Extract the (x, y) coordinate from the center of the cell holding the provided text.  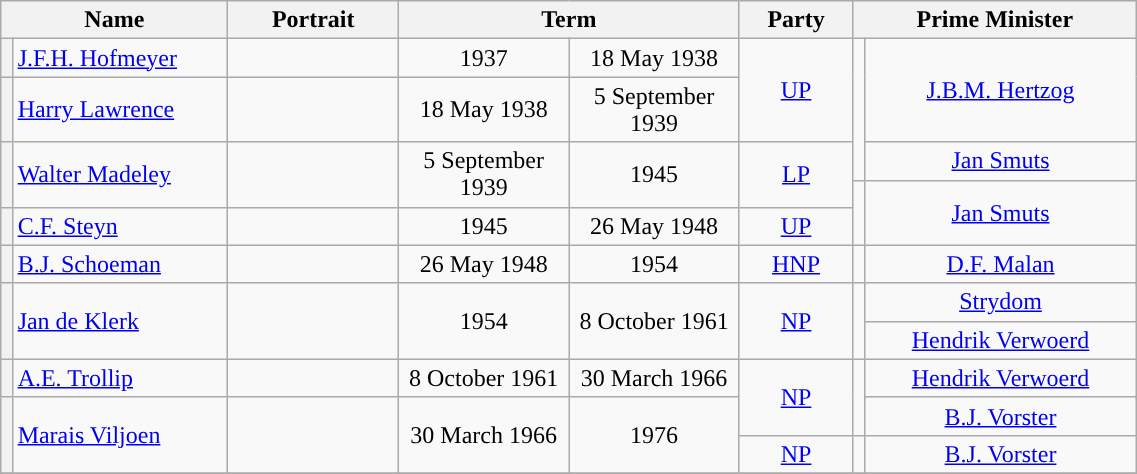
Walter Madeley (120, 174)
Strydom (1000, 302)
1976 (654, 435)
A.E. Trollip (120, 378)
HNP (796, 264)
D.F. Malan (1000, 264)
Marais Viljoen (120, 435)
Prime Minister (995, 20)
LP (796, 174)
J.B.M. Hertzog (1000, 90)
Term (568, 20)
Jan de Klerk (120, 321)
B.J. Schoeman (120, 264)
Portrait (314, 20)
Name (114, 20)
J.F.H. Hofmeyer (120, 58)
Party (796, 20)
Harry Lawrence (120, 110)
1937 (483, 58)
C.F. Steyn (120, 226)
